Scan for the cell matching the given text and deliver its (x, y) coordinate at center. 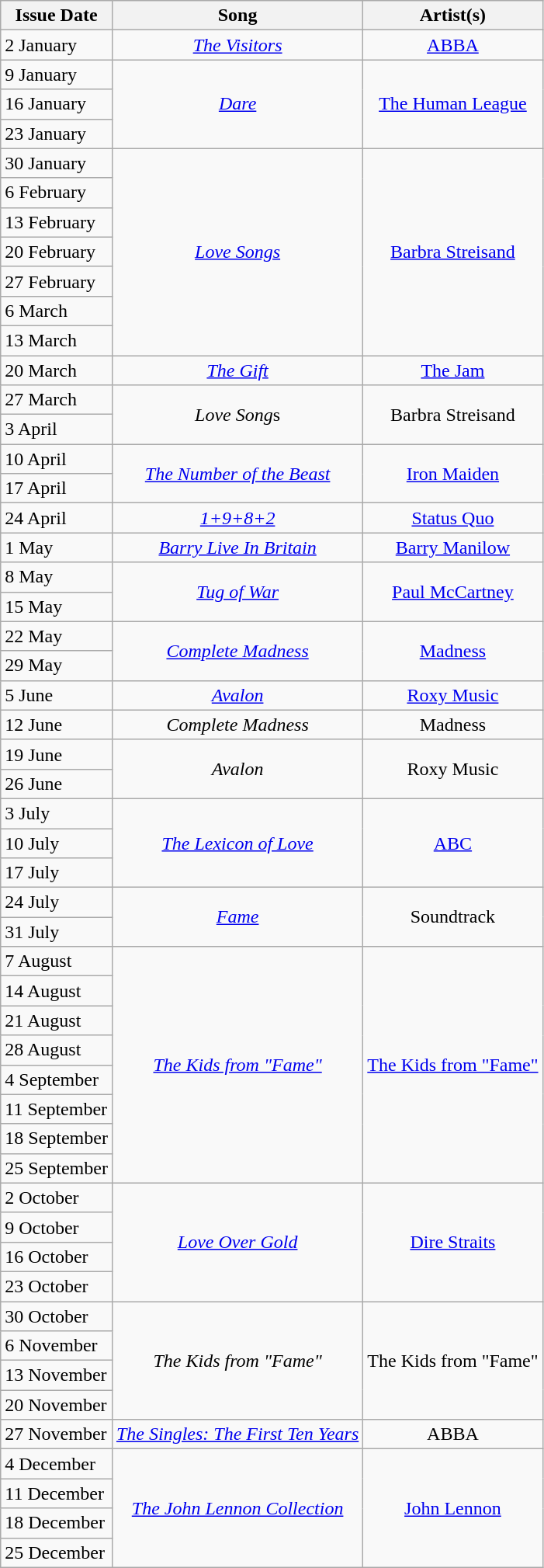
13 November (57, 1375)
Soundtrack (453, 917)
9 October (57, 1227)
31 July (57, 932)
17 July (57, 873)
30 January (57, 163)
13 February (57, 222)
2 January (57, 45)
3 July (57, 813)
The Lexicon of Love (237, 843)
12 June (57, 725)
Dare (237, 104)
20 February (57, 252)
1+9+8+2 (237, 518)
27 March (57, 400)
28 August (57, 1050)
20 March (57, 370)
23 October (57, 1286)
The John Lennon Collection (237, 1508)
4 December (57, 1464)
Iron Maiden (453, 474)
The Number of the Beast (237, 474)
Barry Live In Britain (237, 548)
26 June (57, 784)
25 December (57, 1552)
13 March (57, 340)
9 January (57, 75)
30 October (57, 1316)
27 February (57, 281)
25 September (57, 1168)
1 May (57, 548)
23 January (57, 134)
The Visitors (237, 45)
4 September (57, 1080)
18 September (57, 1139)
Artist(s) (453, 16)
10 April (57, 459)
The Singles: The First Ten Years (237, 1434)
16 January (57, 104)
6 March (57, 311)
17 April (57, 488)
24 April (57, 518)
Issue Date (57, 16)
11 September (57, 1109)
20 November (57, 1405)
Barry Manilow (453, 548)
6 February (57, 193)
The Human League (453, 104)
22 May (57, 636)
John Lennon (453, 1508)
Song (237, 16)
19 June (57, 754)
Dire Straits (453, 1242)
15 May (57, 607)
5 June (57, 695)
The Jam (453, 370)
Tug of War (237, 592)
7 August (57, 961)
3 April (57, 429)
6 November (57, 1346)
27 November (57, 1434)
2 October (57, 1198)
21 August (57, 1020)
The Gift (237, 370)
Fame (237, 917)
14 August (57, 991)
11 December (57, 1493)
Love Over Gold (237, 1242)
29 May (57, 666)
24 July (57, 902)
8 May (57, 577)
18 December (57, 1523)
10 July (57, 843)
ABC (453, 843)
Paul McCartney (453, 592)
16 October (57, 1257)
Status Quo (453, 518)
